For the text-containing cell, return its midpoint in [X, Y] coordinate format. 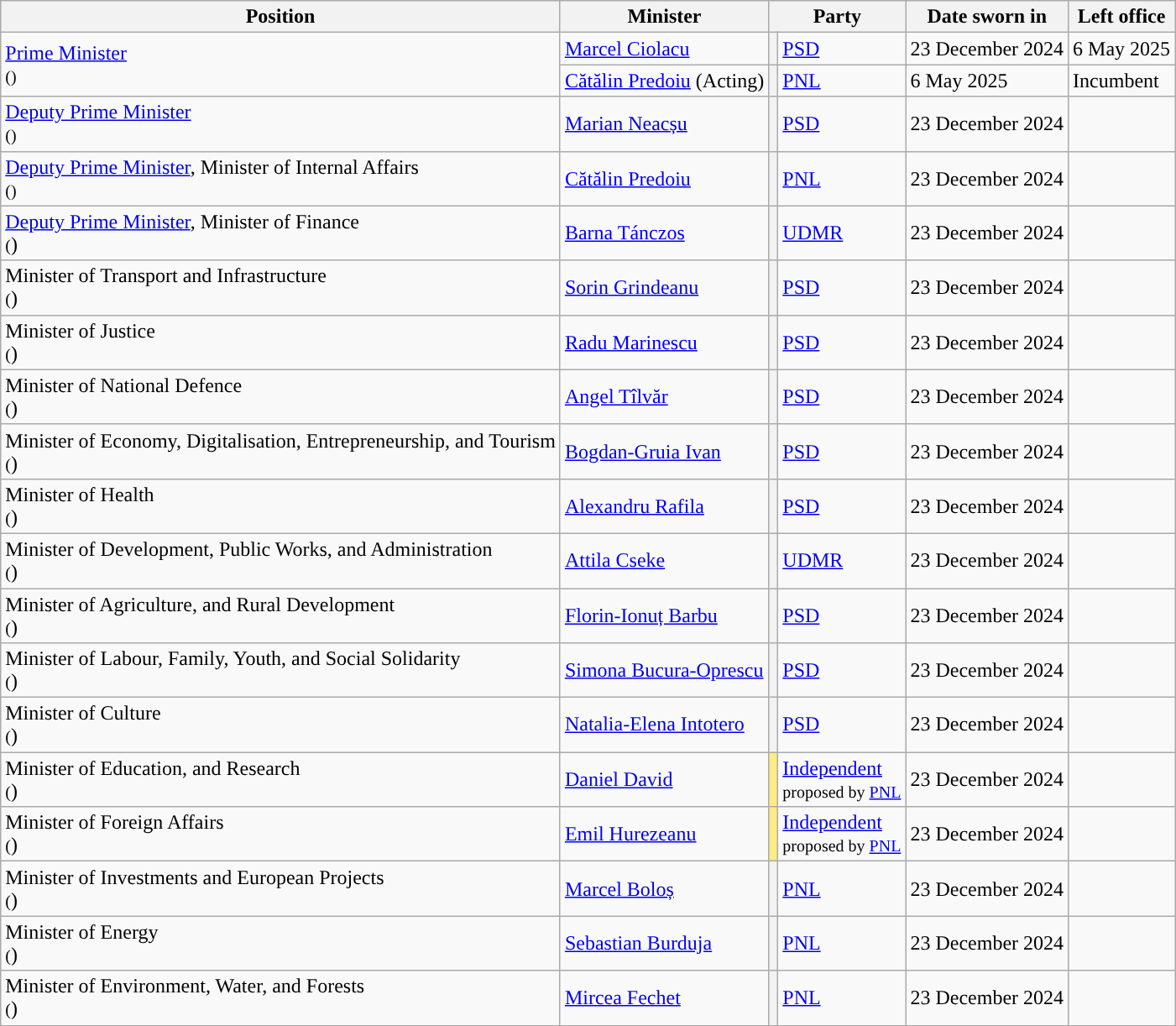
Minister [664, 17]
Deputy Prime Minister() [280, 124]
Marcel Boloș [664, 888]
Minister of Culture() [280, 725]
Minister of Investments and European Projects() [280, 888]
Emil Hurezeanu [664, 835]
Date sworn in [987, 17]
Minister of Agriculture, and Rural Development() [280, 615]
Barna Tánczos [664, 233]
Left office [1121, 17]
Incumbent [1121, 81]
Alexandru Rafila [664, 505]
Bogdan-Gruia Ivan [664, 452]
Minister of National Defence() [280, 396]
Prime Minister() [280, 65]
Party [838, 17]
Cătălin Predoiu [664, 178]
Minister of Transport and Infrastructure() [280, 287]
Minister of Environment, Water, and Forests() [280, 997]
Minister of Development, Public Works, and Administration() [280, 561]
Minister of Justice() [280, 343]
Sebastian Burduja [664, 944]
Mircea Fechet [664, 997]
Daniel David [664, 779]
Deputy Prime Minister, Minister of Finance() [280, 233]
Minister of Economy, Digitalisation, Entrepreneurship, and Tourism() [280, 452]
Cătălin Predoiu (Acting) [664, 81]
Attila Cseke [664, 561]
Sorin Grindeanu [664, 287]
Marian Neacșu [664, 124]
Minister of Labour, Family, Youth, and Social Solidarity() [280, 670]
Simona Bucura-Oprescu [664, 670]
Position [280, 17]
Minister of Health() [280, 505]
Radu Marinescu [664, 343]
Marcel Ciolacu [664, 49]
Minister of Foreign Affairs() [280, 835]
Deputy Prime Minister, Minister of Internal Affairs() [280, 178]
Angel Tîlvăr [664, 396]
Florin-Ionuț Barbu [664, 615]
Minister of Energy() [280, 944]
Minister of Education, and Research() [280, 779]
Natalia-Elena Intotero [664, 725]
